From the cell containing the given text, extract its center point as (x, y) coordinate. 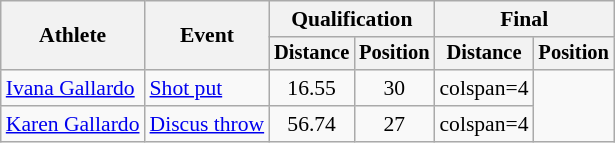
Final (524, 19)
Shot put (208, 88)
56.74 (312, 124)
Ivana Gallardo (73, 88)
27 (394, 124)
Athlete (73, 36)
30 (394, 88)
Qualification (352, 19)
Karen Gallardo (73, 124)
16.55 (312, 88)
Discus throw (208, 124)
Event (208, 36)
